Locate the cell with the specified text and output its (x, y) center coordinate. 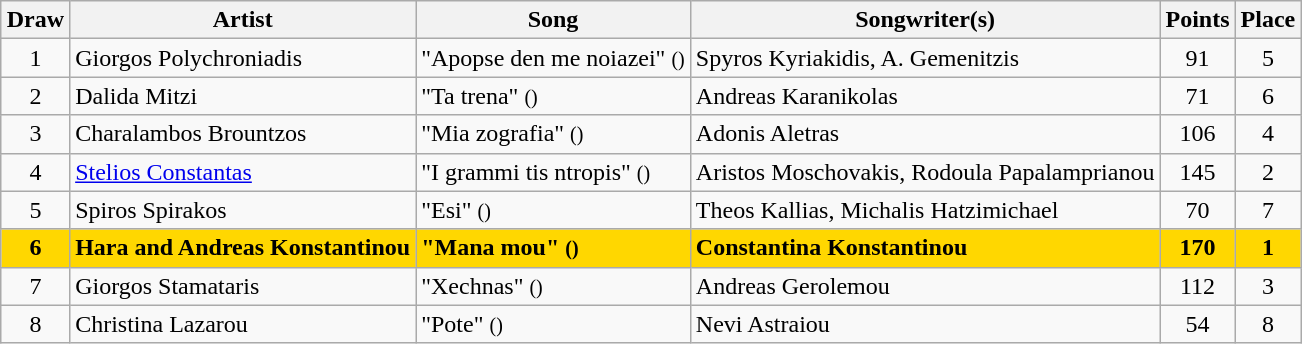
Adonis Aletras (925, 134)
Dalida Mitzi (243, 96)
Draw (35, 20)
106 (1198, 134)
Hara and Andreas Konstantinou (243, 248)
Aristos Moschovakis, Rodoula Papalamprianou (925, 172)
Stelios Constantas (243, 172)
Charalambos Brountzos (243, 134)
Song (554, 20)
70 (1198, 210)
91 (1198, 58)
Theos Kallias, Michalis Hatzimichael (925, 210)
54 (1198, 324)
Constantina Konstantinou (925, 248)
Artist (243, 20)
145 (1198, 172)
Andreas Karanikolas (925, 96)
"I grammi tis ntropis" () (554, 172)
Spyros Kyriakidis, A. Gemenitzis (925, 58)
"Ta trena" () (554, 96)
Points (1198, 20)
112 (1198, 286)
Place (1268, 20)
"Mia zografia" () (554, 134)
Giorgos Polychroniadis (243, 58)
"Mana mou" () (554, 248)
Songwriter(s) (925, 20)
170 (1198, 248)
"Apopse den me noiazei" () (554, 58)
"Esi" () (554, 210)
"Pote" () (554, 324)
71 (1198, 96)
Christina Lazarou (243, 324)
"Xechnas" () (554, 286)
Giorgos Stamataris (243, 286)
Spiros Spirakos (243, 210)
Andreas Gerolemou (925, 286)
Nevi Astraiou (925, 324)
